Return the (x, y) coordinate for the center point of the cell that contains the specified text.  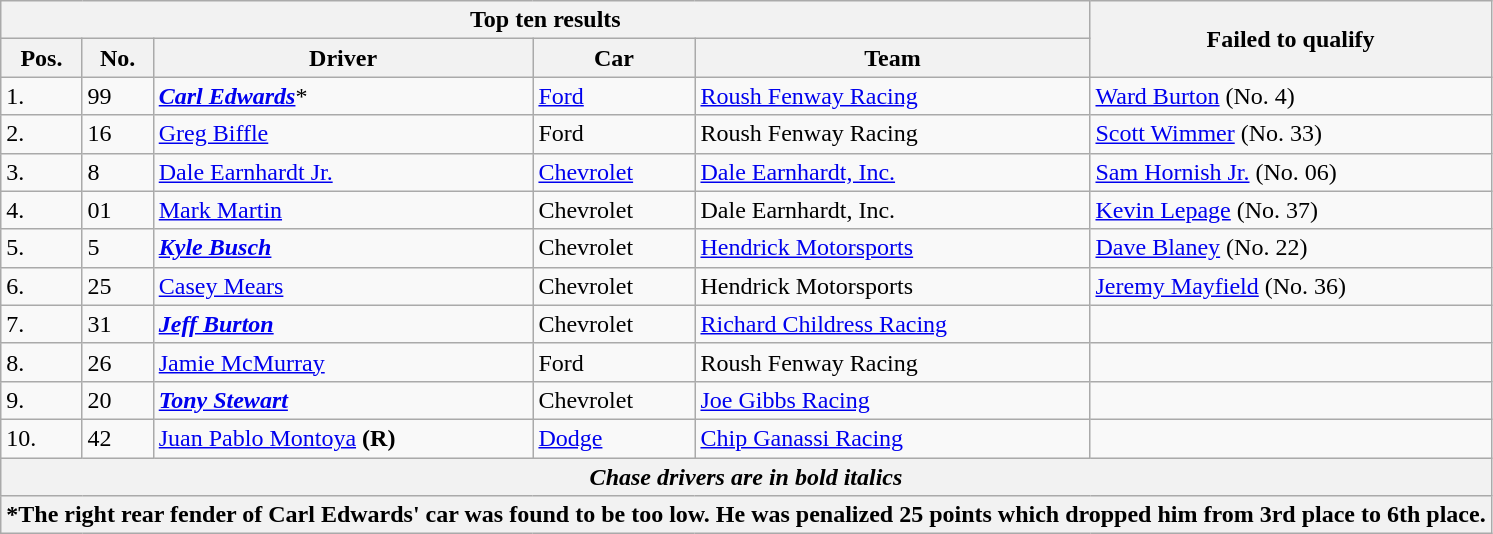
8 (118, 172)
Car (614, 58)
Kyle Busch (343, 248)
16 (118, 134)
Jamie McMurray (343, 362)
Greg Biffle (343, 134)
Richard Childress Racing (892, 324)
9. (42, 400)
1. (42, 96)
Tony Stewart (343, 400)
Failed to qualify (1290, 39)
Pos. (42, 58)
Jeremy Mayfield (No. 36) (1290, 286)
Juan Pablo Montoya (R) (343, 438)
Sam Hornish Jr. (No. 06) (1290, 172)
10. (42, 438)
99 (118, 96)
Joe Gibbs Racing (892, 400)
6. (42, 286)
Carl Edwards* (343, 96)
31 (118, 324)
2. (42, 134)
Scott Wimmer (No. 33) (1290, 134)
26 (118, 362)
Chip Ganassi Racing (892, 438)
No. (118, 58)
Dodge (614, 438)
7. (42, 324)
*The right rear fender of Carl Edwards' car was found to be too low. He was penalized 25 points which dropped him from 3rd place to 6th place. (746, 515)
Driver (343, 58)
01 (118, 210)
Team (892, 58)
Jeff Burton (343, 324)
5 (118, 248)
5. (42, 248)
25 (118, 286)
Chase drivers are in bold italics (746, 477)
Dale Earnhardt Jr. (343, 172)
Kevin Lepage (No. 37) (1290, 210)
Dave Blaney (No. 22) (1290, 248)
8. (42, 362)
4. (42, 210)
Ward Burton (No. 4) (1290, 96)
Mark Martin (343, 210)
3. (42, 172)
Casey Mears (343, 286)
Top ten results (546, 20)
20 (118, 400)
42 (118, 438)
